Extract the [X, Y] coordinate from the center of the cell holding the provided text.  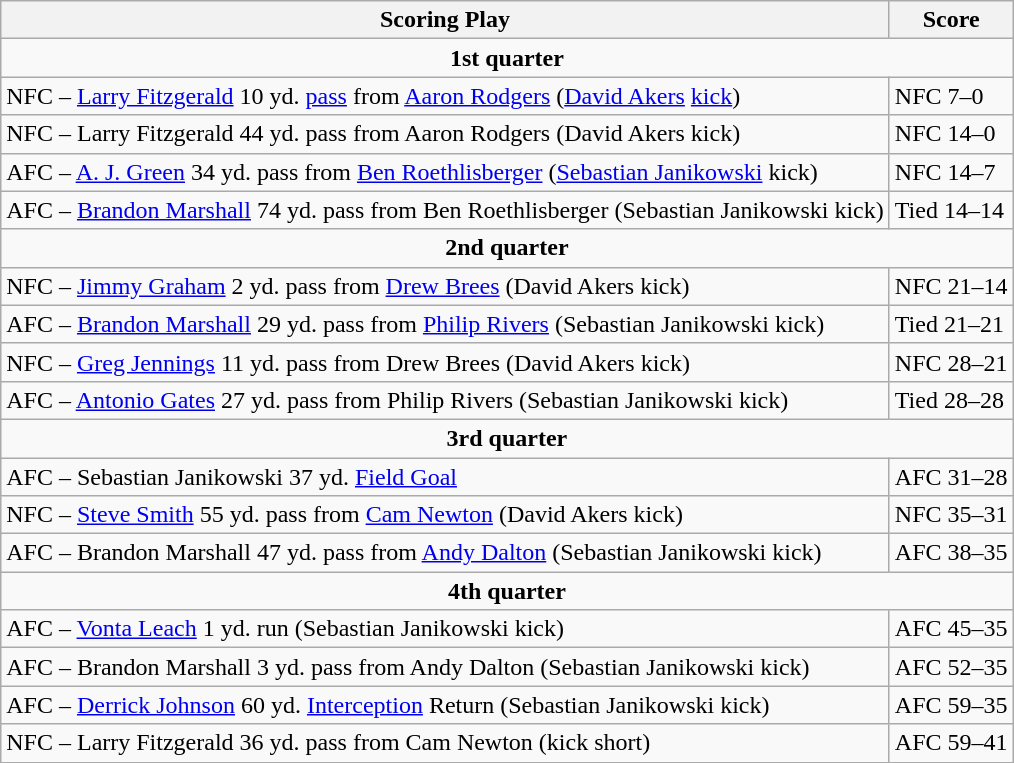
AFC 59–41 [951, 743]
NFC – Steve Smith 55 yd. pass from Cam Newton (David Akers kick) [446, 515]
Tied 28–28 [951, 400]
AFC – Derrick Johnson 60 yd. Interception Return (Sebastian Janikowski kick) [446, 705]
Tied 14–14 [951, 210]
3rd quarter [507, 438]
AFC – Vonta Leach 1 yd. run (Sebastian Janikowski kick) [446, 629]
AFC 31–28 [951, 477]
NFC 21–14 [951, 286]
NFC 35–31 [951, 515]
AFC – Brandon Marshall 74 yd. pass from Ben Roethlisberger (Sebastian Janikowski kick) [446, 210]
AFC 38–35 [951, 553]
Scoring Play [446, 20]
AFC – Brandon Marshall 47 yd. pass from Andy Dalton (Sebastian Janikowski kick) [446, 553]
AFC – Brandon Marshall 3 yd. pass from Andy Dalton (Sebastian Janikowski kick) [446, 667]
AFC – A. J. Green 34 yd. pass from Ben Roethlisberger (Sebastian Janikowski kick) [446, 172]
NFC 14–7 [951, 172]
2nd quarter [507, 248]
AFC – Antonio Gates 27 yd. pass from Philip Rivers (Sebastian Janikowski kick) [446, 400]
NFC – Jimmy Graham 2 yd. pass from Drew Brees (David Akers kick) [446, 286]
NFC – Larry Fitzgerald 36 yd. pass from Cam Newton (kick short) [446, 743]
AFC 45–35 [951, 629]
AFC 52–35 [951, 667]
AFC 59–35 [951, 705]
Tied 21–21 [951, 324]
4th quarter [507, 591]
NFC – Greg Jennings 11 yd. pass from Drew Brees (David Akers kick) [446, 362]
NFC 7–0 [951, 96]
AFC – Brandon Marshall 29 yd. pass from Philip Rivers (Sebastian Janikowski kick) [446, 324]
NFC 14–0 [951, 134]
AFC – Sebastian Janikowski 37 yd. Field Goal [446, 477]
NFC – Larry Fitzgerald 44 yd. pass from Aaron Rodgers (David Akers kick) [446, 134]
NFC 28–21 [951, 362]
1st quarter [507, 58]
NFC – Larry Fitzgerald 10 yd. pass from Aaron Rodgers (David Akers kick) [446, 96]
Score [951, 20]
